Detect which cell encompasses the target text, then output its (X, Y) center coordinate. 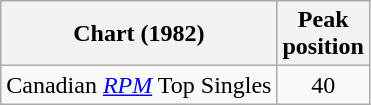
Canadian RPM Top Singles (139, 85)
Peakposition (323, 34)
40 (323, 85)
Chart (1982) (139, 34)
